Provide the [X, Y] coordinate of the cell's center where the given text is located.  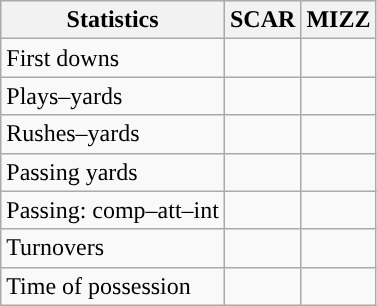
Passing yards [113, 172]
Time of possession [113, 286]
Turnovers [113, 248]
Plays–yards [113, 96]
Statistics [113, 20]
First downs [113, 58]
MIZZ [338, 20]
Passing: comp–att–int [113, 210]
SCAR [262, 20]
Rushes–yards [113, 134]
